Pinpoint the cell where the given text exists, returning its [X, Y] midpoint coordinate. 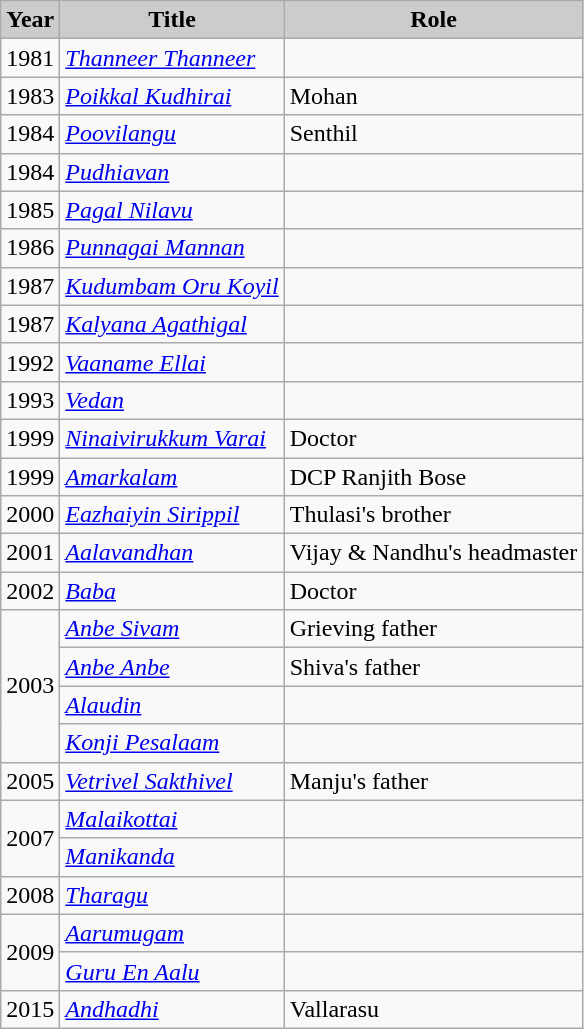
2000 [30, 515]
2015 [30, 1009]
Title [172, 20]
2007 [30, 838]
1983 [30, 96]
Kalyana Agathigal [172, 324]
1981 [30, 58]
1985 [30, 210]
Poovilangu [172, 134]
Andhadhi [172, 1009]
Senthil [434, 134]
Anbe Sivam [172, 629]
Year [30, 20]
2003 [30, 686]
Eazhaiyin Sirippil [172, 515]
Vallarasu [434, 1009]
Grieving father [434, 629]
Tharagu [172, 895]
Thulasi's brother [434, 515]
1986 [30, 248]
1992 [30, 362]
2001 [30, 553]
Thanneer Thanneer [172, 58]
Pudhiavan [172, 172]
Malaikottai [172, 819]
2008 [30, 895]
Anbe Anbe [172, 667]
2005 [30, 781]
Role [434, 20]
Aalavandhan [172, 553]
Shiva's father [434, 667]
2002 [30, 591]
Baba [172, 591]
Alaudin [172, 705]
Vedan [172, 400]
Vaaname Ellai [172, 362]
Poikkal Kudhirai [172, 96]
1993 [30, 400]
Amarkalam [172, 477]
Mohan [434, 96]
Manikanda [172, 857]
Punnagai Mannan [172, 248]
Pagal Nilavu [172, 210]
Manju's father [434, 781]
Ninaivirukkum Varai [172, 438]
Aarumugam [172, 933]
Vijay & Nandhu's headmaster [434, 553]
DCP Ranjith Bose [434, 477]
Guru En Aalu [172, 971]
Konji Pesalaam [172, 743]
2009 [30, 952]
Kudumbam Oru Koyil [172, 286]
Vetrivel Sakthivel [172, 781]
